Determine the (x, y) coordinate at the center of the cell enclosing the given text.  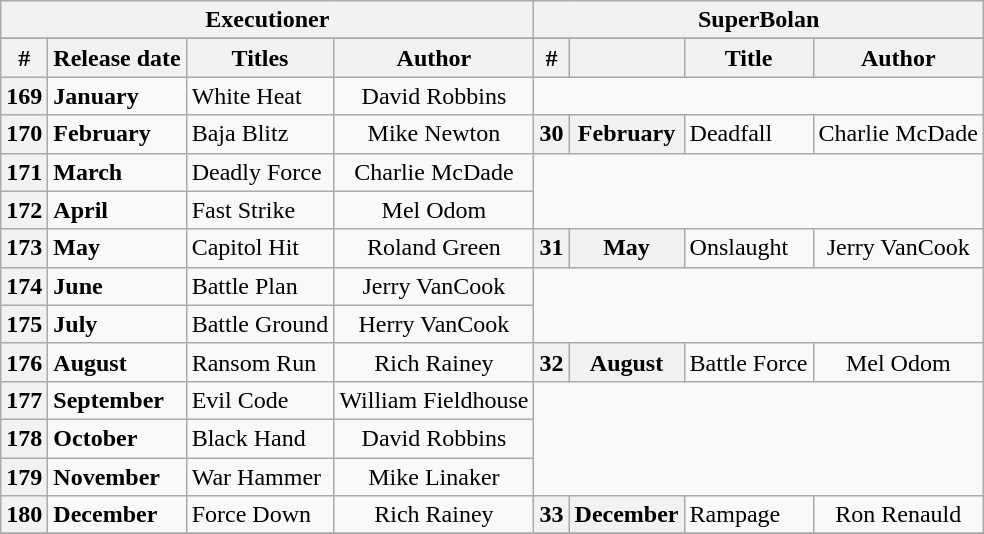
Onslaught (748, 248)
Deadfall (748, 134)
Titles (260, 58)
April (117, 210)
178 (24, 438)
173 (24, 248)
Deadly Force (260, 172)
Herry VanCook (434, 324)
SuperBolan (758, 20)
Mike Linaker (434, 477)
179 (24, 477)
170 (24, 134)
March (117, 172)
169 (24, 96)
Capitol Hit (260, 248)
January (117, 96)
Evil Code (260, 400)
November (117, 477)
Ransom Run (260, 362)
180 (24, 515)
175 (24, 324)
William Fieldhouse (434, 400)
172 (24, 210)
174 (24, 286)
Battle Plan (260, 286)
War Hammer (260, 477)
171 (24, 172)
Baja Blitz (260, 134)
July (117, 324)
Mike Newton (434, 134)
October (117, 438)
Black Hand (260, 438)
Rampage (748, 515)
33 (552, 515)
Roland Green (434, 248)
June (117, 286)
Battle Ground (260, 324)
176 (24, 362)
White Heat (260, 96)
Fast Strike (260, 210)
Executioner (268, 20)
Release date (117, 58)
177 (24, 400)
Force Down (260, 515)
30 (552, 134)
31 (552, 248)
Battle Force (748, 362)
Ron Renauld (898, 515)
Title (748, 58)
September (117, 400)
32 (552, 362)
